Capture the cell that displays the provided text and extract its (x, y) central coordinate. 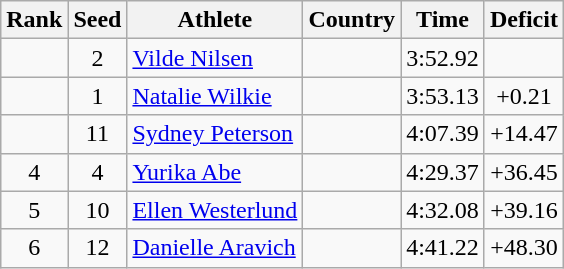
+39.16 (524, 210)
4:07.39 (443, 134)
+36.45 (524, 172)
3:53.13 (443, 96)
1 (98, 96)
6 (34, 248)
Time (443, 20)
2 (98, 58)
4:29.37 (443, 172)
11 (98, 134)
Athlete (215, 20)
4:32.08 (443, 210)
10 (98, 210)
+0.21 (524, 96)
Vilde Nilsen (215, 58)
Deficit (524, 20)
Sydney Peterson (215, 134)
Ellen Westerlund (215, 210)
4:41.22 (443, 248)
+14.47 (524, 134)
Seed (98, 20)
Country (352, 20)
Natalie Wilkie (215, 96)
Rank (34, 20)
+48.30 (524, 248)
5 (34, 210)
Yurika Abe (215, 172)
12 (98, 248)
Danielle Aravich (215, 248)
3:52.92 (443, 58)
